Locate the cell with the specified text and output its (X, Y) center coordinate. 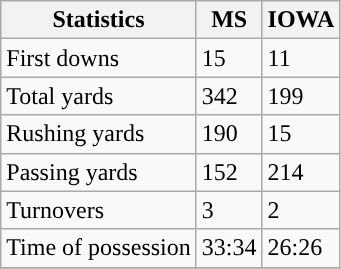
MS (229, 20)
Total yards (99, 96)
Statistics (99, 20)
Passing yards (99, 172)
2 (301, 210)
Rushing yards (99, 134)
33:34 (229, 248)
Turnovers (99, 210)
26:26 (301, 248)
First downs (99, 58)
190 (229, 134)
IOWA (301, 20)
199 (301, 96)
11 (301, 58)
152 (229, 172)
214 (301, 172)
Time of possession (99, 248)
342 (229, 96)
3 (229, 210)
